Output the [x, y] coordinate of the center of the cell containing the given text.  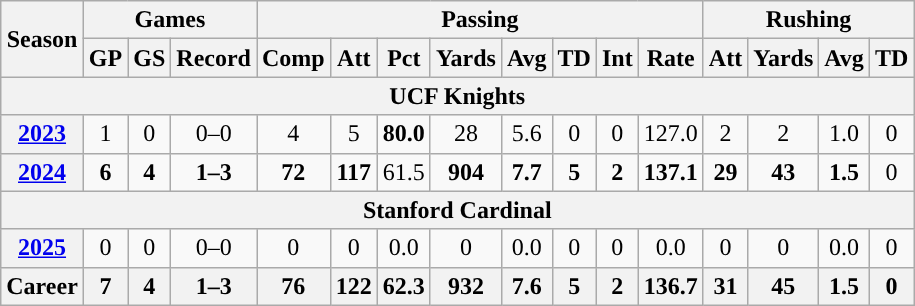
45 [784, 286]
904 [466, 172]
Season [42, 39]
137.1 [670, 172]
Stanford Cardinal [458, 210]
GS [150, 58]
2024 [42, 172]
122 [354, 286]
136.7 [670, 286]
UCF Knights [458, 96]
Career [42, 286]
76 [293, 286]
7 [105, 286]
80.0 [404, 134]
2025 [42, 248]
29 [725, 172]
43 [784, 172]
5.6 [526, 134]
Record [214, 58]
Rate [670, 58]
932 [466, 286]
7.6 [526, 286]
6 [105, 172]
1 [105, 134]
Int [617, 58]
Rushing [808, 20]
62.3 [404, 286]
28 [466, 134]
2023 [42, 134]
117 [354, 172]
Comp [293, 58]
Passing [480, 20]
Pct [404, 58]
7.7 [526, 172]
31 [725, 286]
Games [170, 20]
GP [105, 58]
61.5 [404, 172]
1.0 [844, 134]
127.0 [670, 134]
72 [293, 172]
